Detect which cell encompasses the target text, then output its (x, y) center coordinate. 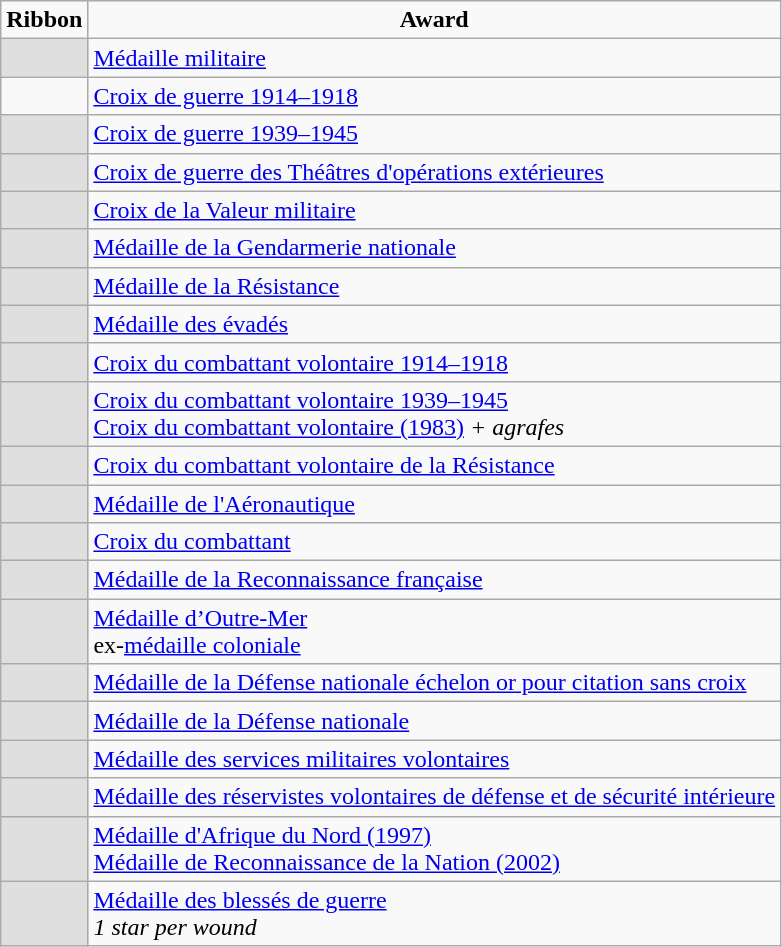
Award (434, 20)
Médaille de l'Aéronautique (434, 503)
Médaille d'Afrique du Nord (1997)Médaille de Reconnaissance de la Nation (2002) (434, 848)
Ribbon (44, 20)
Médaille de la Reconnaissance française (434, 580)
Croix de guerre des Théâtres d'opérations extérieures (434, 172)
Médaille de la Gendarmerie nationale (434, 248)
Croix du combattant volontaire de la Résistance (434, 465)
Croix du combattant (434, 542)
Croix du combattant volontaire 1914–1918 (434, 362)
Médaille d’Outre-Merex-médaille coloniale (434, 632)
Médaille des blessés de guerre 1 star per wound (434, 914)
Médaille de la Défense nationale (434, 721)
Médaille militaire (434, 58)
Médaille des services militaires volontaires (434, 759)
Croix du combattant volontaire 1939–1945 Croix du combattant volontaire (1983) + agrafes (434, 414)
Croix de guerre 1914–1918 (434, 96)
Médaille de la Défense nationale échelon or pour citation sans croix (434, 683)
Médaille des réservistes volontaires de défense et de sécurité intérieure (434, 797)
Croix de guerre 1939–1945 (434, 134)
Médaille de la Résistance (434, 286)
Croix de la Valeur militaire (434, 210)
Médaille des évadés (434, 324)
